From the cell containing the given text, extract its center point as [x, y] coordinate. 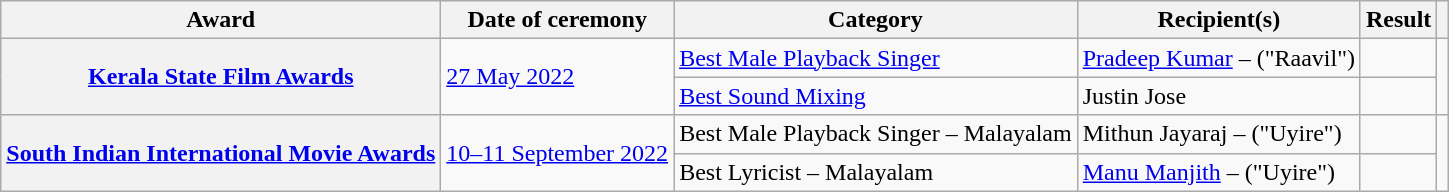
Justin Jose [1218, 96]
Kerala State Film Awards [221, 77]
Best Lyricist – Malayalam [876, 172]
Date of ceremony [558, 20]
Award [221, 20]
Mithun Jayaraj – ("Uyire") [1218, 134]
Result [1398, 20]
Manu Manjith – ("Uyire") [1218, 172]
10–11 September 2022 [558, 153]
Category [876, 20]
Best Male Playback Singer [876, 58]
South Indian International Movie Awards [221, 153]
Best Male Playback Singer – Malayalam [876, 134]
Recipient(s) [1218, 20]
Pradeep Kumar – ("Raavil") [1218, 58]
27 May 2022 [558, 77]
Best Sound Mixing [876, 96]
